Determine the [X, Y] coordinate at the center of the cell enclosing the given text.  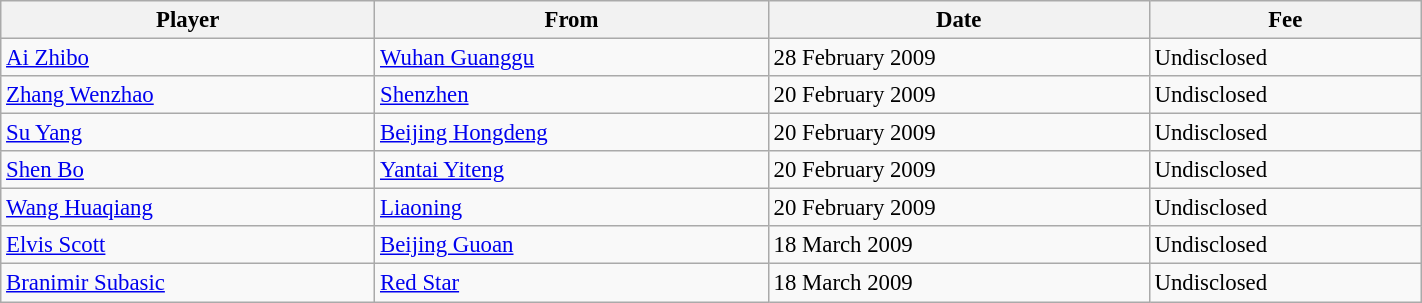
Wuhan Guanggu [572, 58]
Fee [1285, 20]
Branimir Subasic [188, 283]
Liaoning [572, 208]
Ai Zhibo [188, 58]
Red Star [572, 283]
Elvis Scott [188, 245]
Wang Huaqiang [188, 208]
Su Yang [188, 133]
Beijing Hongdeng [572, 133]
Shenzhen [572, 95]
Beijing Guoan [572, 245]
Zhang Wenzhao [188, 95]
From [572, 20]
Yantai Yiteng [572, 170]
Shen Bo [188, 170]
Player [188, 20]
Date [958, 20]
28 February 2009 [958, 58]
